Search for the cell housing the specified text and yield its (x, y) center coordinate. 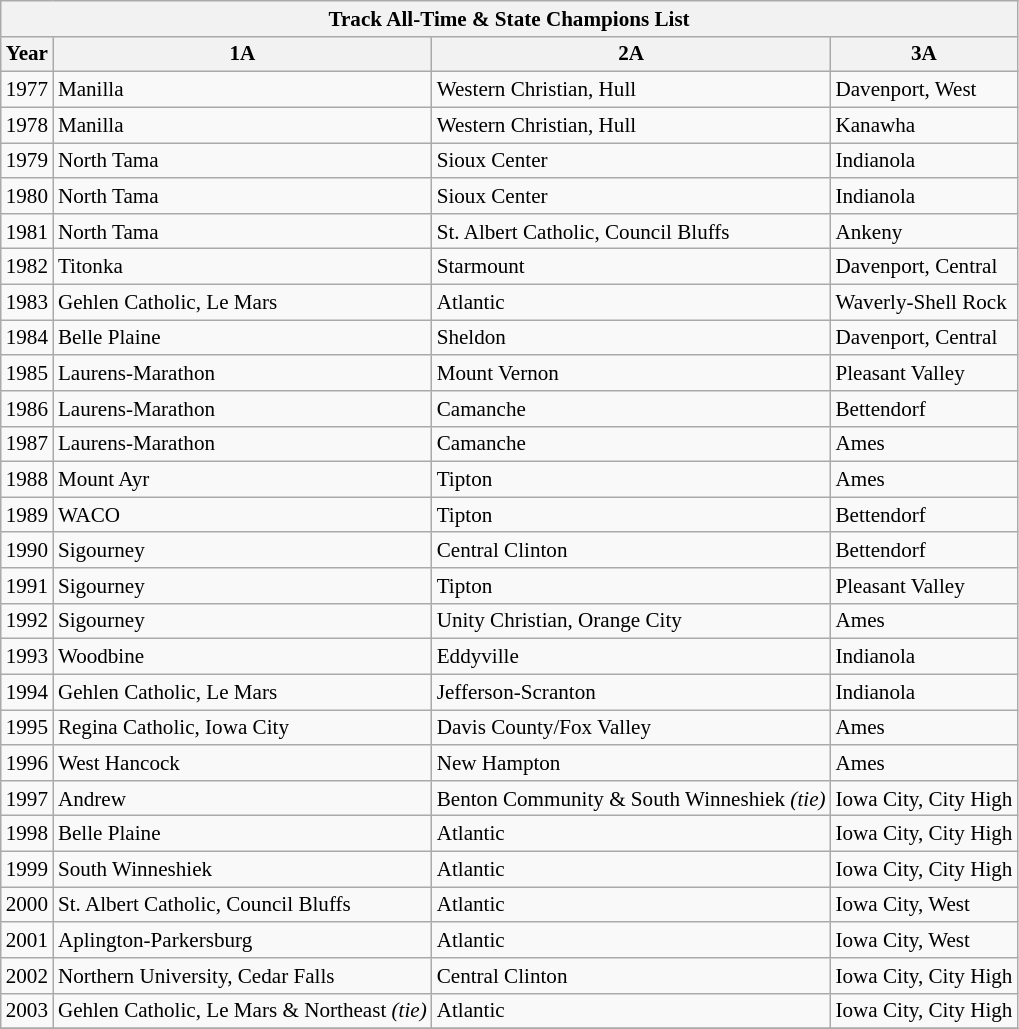
2001 (27, 940)
Mount Vernon (632, 372)
1A (242, 54)
Aplington-Parkersburg (242, 940)
1982 (27, 266)
1996 (27, 762)
1989 (27, 514)
Mount Ayr (242, 480)
Titonka (242, 266)
1988 (27, 480)
Starmount (632, 266)
1984 (27, 338)
1985 (27, 372)
Unity Christian, Orange City (632, 620)
Benton Community & South Winneshiek (tie) (632, 798)
Year (27, 54)
1991 (27, 586)
Regina Catholic, Iowa City (242, 728)
1993 (27, 656)
1990 (27, 550)
New Hampton (632, 762)
West Hancock (242, 762)
1987 (27, 444)
Sheldon (632, 338)
Kanawha (924, 124)
1999 (27, 868)
Gehlen Catholic, Le Mars & Northeast (tie) (242, 1010)
Woodbine (242, 656)
1992 (27, 620)
1998 (27, 834)
Davis County/Fox Valley (632, 728)
1979 (27, 160)
2003 (27, 1010)
1995 (27, 728)
Eddyville (632, 656)
1986 (27, 408)
1994 (27, 692)
Northern University, Cedar Falls (242, 976)
South Winneshiek (242, 868)
1997 (27, 798)
WACO (242, 514)
1983 (27, 302)
Ankeny (924, 230)
2A (632, 54)
2000 (27, 904)
2002 (27, 976)
Davenport, West (924, 90)
1978 (27, 124)
3A (924, 54)
Andrew (242, 798)
Jefferson-Scranton (632, 692)
1981 (27, 230)
1980 (27, 196)
Waverly-Shell Rock (924, 302)
1977 (27, 90)
Track All-Time & State Champions List (510, 18)
